Capture the cell that displays the provided text and extract its (X, Y) central coordinate. 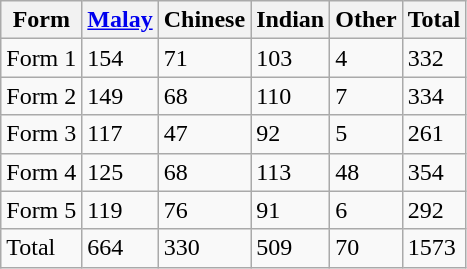
1573 (434, 248)
Form 1 (42, 58)
149 (120, 96)
47 (204, 134)
154 (120, 58)
354 (434, 172)
5 (366, 134)
76 (204, 210)
103 (290, 58)
91 (290, 210)
70 (366, 248)
261 (434, 134)
Indian (290, 20)
334 (434, 96)
71 (204, 58)
110 (290, 96)
Malay (120, 20)
Form 2 (42, 96)
Form 3 (42, 134)
332 (434, 58)
664 (120, 248)
113 (290, 172)
4 (366, 58)
Other (366, 20)
119 (120, 210)
Form 4 (42, 172)
6 (366, 210)
117 (120, 134)
330 (204, 248)
7 (366, 96)
509 (290, 248)
Form (42, 20)
Chinese (204, 20)
Form 5 (42, 210)
292 (434, 210)
125 (120, 172)
48 (366, 172)
92 (290, 134)
